Return (x, y) of the center of cell containing provided text 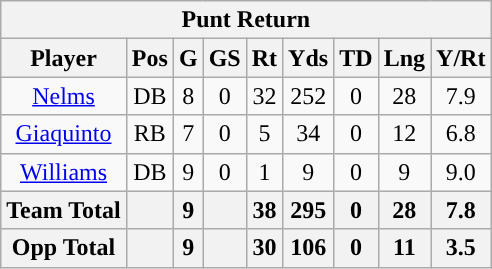
32 (264, 96)
Pos (150, 58)
6.8 (461, 134)
Yds (308, 58)
106 (308, 248)
7.9 (461, 96)
12 (404, 134)
5 (264, 134)
295 (308, 210)
Williams (64, 172)
252 (308, 96)
Nelms (64, 96)
TD (356, 58)
3.5 (461, 248)
38 (264, 210)
GS (224, 58)
Team Total (64, 210)
8 (188, 96)
30 (264, 248)
Giaquinto (64, 134)
Punt Return (246, 20)
Player (64, 58)
RB (150, 134)
G (188, 58)
Opp Total (64, 248)
11 (404, 248)
Rt (264, 58)
Lng (404, 58)
7 (188, 134)
34 (308, 134)
Y/Rt (461, 58)
7.8 (461, 210)
9.0 (461, 172)
1 (264, 172)
